Search for the cell housing the specified text and yield its (x, y) center coordinate. 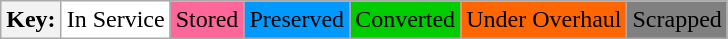
Converted (406, 20)
Scrapped (677, 20)
Stored (207, 20)
Under Overhaul (544, 20)
Preserved (297, 20)
Key: (31, 20)
In Service (116, 20)
